Capture the cell that displays the provided text and extract its (X, Y) central coordinate. 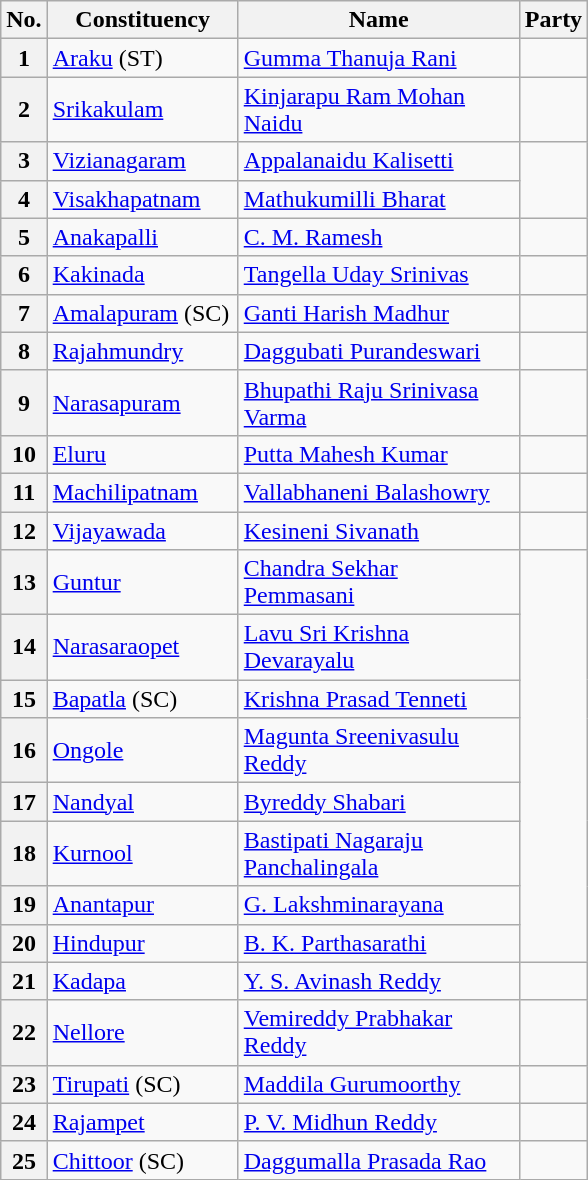
11 (24, 492)
3 (24, 161)
Vizianagaram (142, 161)
Rajampet (142, 1122)
Daggumalla Prasada Rao (378, 1160)
9 (24, 402)
2 (24, 110)
25 (24, 1160)
Bapatla (SC) (142, 699)
1 (24, 58)
Chandra Sekhar Pemmasani (378, 582)
Name (378, 20)
Maddila Gurumoorthy (378, 1084)
7 (24, 313)
Putta Mahesh Kumar (378, 454)
14 (24, 648)
Mathukumilli Bharat (378, 199)
18 (24, 854)
Constituency (142, 20)
Guntur (142, 582)
19 (24, 905)
Krishna Prasad Tenneti (378, 699)
Visakhapatnam (142, 199)
Kadapa (142, 981)
Narasapuram (142, 402)
15 (24, 699)
Bhupathi Raju Srinivasa Varma (378, 402)
Ongole (142, 750)
Chittoor (SC) (142, 1160)
P. V. Midhun Reddy (378, 1122)
Eluru (142, 454)
G. Lakshminarayana (378, 905)
C. M. Ramesh (378, 237)
21 (24, 981)
No. (24, 20)
Byreddy Shabari (378, 802)
8 (24, 351)
Gumma Thanuja Rani (378, 58)
Bastipati Nagaraju Panchalingala (378, 854)
16 (24, 750)
Vemireddy Prabhakar Reddy (378, 1032)
4 (24, 199)
Anantapur (142, 905)
Ganti Harish Madhur (378, 313)
Kesineni Sivanath (378, 531)
24 (24, 1122)
Kakinada (142, 275)
Y. S. Avinash Reddy (378, 981)
Daggubati Purandeswari (378, 351)
Araku (ST) (142, 58)
17 (24, 802)
12 (24, 531)
Vallabhaneni Balashowry (378, 492)
Magunta Sreenivasulu Reddy (378, 750)
6 (24, 275)
Rajahmundry (142, 351)
22 (24, 1032)
Hindupur (142, 943)
Kurnool (142, 854)
10 (24, 454)
B. K. Parthasarathi (378, 943)
Amalapuram (SC) (142, 313)
20 (24, 943)
Vijayawada (142, 531)
Srikakulam (142, 110)
Kinjarapu Ram Mohan Naidu (378, 110)
Lavu Sri Krishna Devarayalu (378, 648)
23 (24, 1084)
Appalanaidu Kalisetti (378, 161)
Tangella Uday Srinivas (378, 275)
Tirupati (SC) (142, 1084)
Nandyal (142, 802)
Nellore (142, 1032)
Machilipatnam (142, 492)
Party (553, 20)
Narasaraopet (142, 648)
Anakapalli (142, 237)
5 (24, 237)
13 (24, 582)
